Capture the cell that displays the provided text and extract its [X, Y] central coordinate. 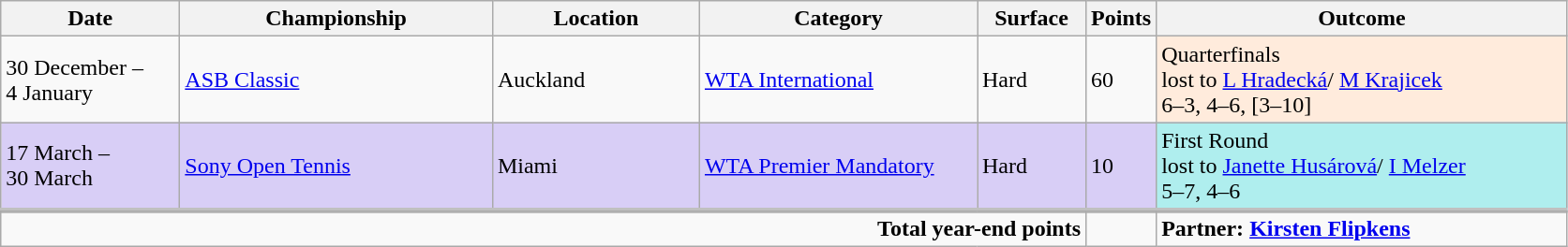
17 March – 30 March [90, 167]
10 [1121, 167]
Championship [336, 19]
Quarterfinals lost to L Hradecká/ M Krajicek 6–3, 4–6, [3–10] [1363, 80]
Points [1121, 19]
Auckland [596, 80]
First Round lost to Janette Husárová/ I Melzer 5–7, 4–6 [1363, 167]
Partner: Kirsten Flipkens [1363, 228]
Total year-end points [544, 228]
Sony Open Tennis [336, 167]
WTA International [838, 80]
Miami [596, 167]
60 [1121, 80]
Location [596, 19]
Category [838, 19]
ASB Classic [336, 80]
30 December – 4 January [90, 80]
Outcome [1363, 19]
Surface [1031, 19]
WTA Premier Mandatory [838, 167]
Date [90, 19]
